Locate the cell with the specified text and output its (X, Y) center coordinate. 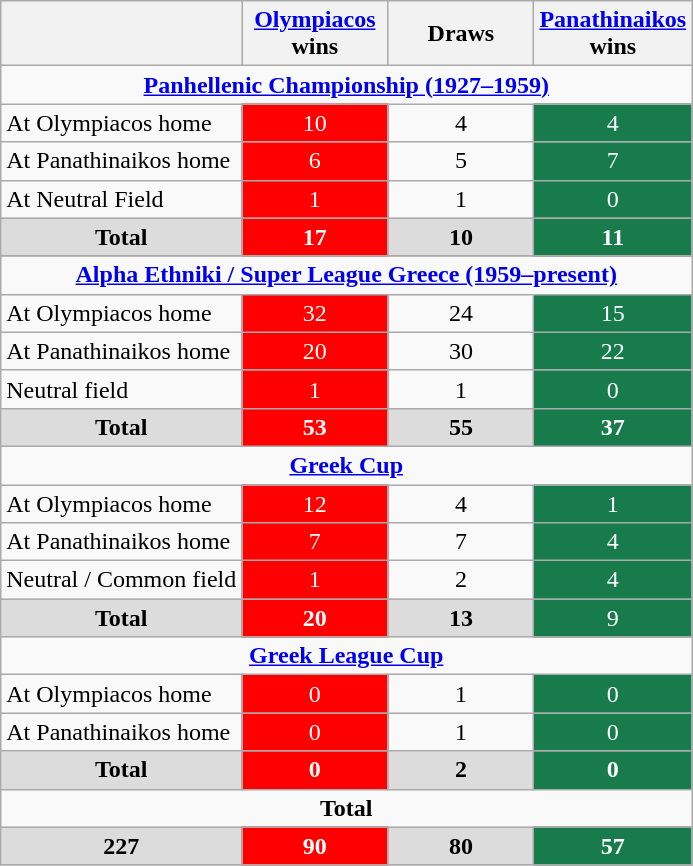
6 (315, 161)
Draws (461, 34)
Greek League Cup (346, 656)
Neutral / Common field (122, 580)
22 (613, 351)
227 (122, 846)
90 (315, 846)
53 (315, 427)
80 (461, 846)
Olympiacoswins (315, 34)
24 (461, 313)
15 (613, 313)
5 (461, 161)
Neutral field (122, 389)
11 (613, 237)
32 (315, 313)
Greek Cup (346, 465)
Panhellenic Championship (1927–1959) (346, 85)
12 (315, 503)
Alpha Ethniki / Super League Greece (1959–present) (346, 275)
30 (461, 351)
At Neutral Field (122, 199)
9 (613, 618)
57 (613, 846)
37 (613, 427)
55 (461, 427)
13 (461, 618)
Panathinaikoswins (613, 34)
17 (315, 237)
